Find where the given text appears and provide that cell's center as [x, y] coordinate. 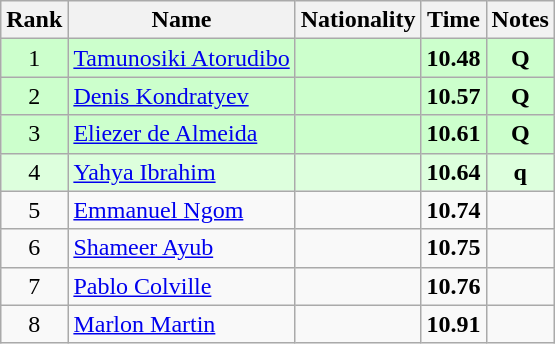
8 [34, 324]
Time [454, 20]
Nationality [358, 20]
10.48 [454, 58]
10.57 [454, 96]
Shameer Ayub [182, 248]
6 [34, 248]
Rank [34, 20]
10.75 [454, 248]
Denis Kondratyev [182, 96]
2 [34, 96]
Yahya Ibrahim [182, 172]
10.91 [454, 324]
10.74 [454, 210]
1 [34, 58]
4 [34, 172]
3 [34, 134]
10.61 [454, 134]
7 [34, 286]
10.76 [454, 286]
Notes [520, 20]
Emmanuel Ngom [182, 210]
5 [34, 210]
10.64 [454, 172]
Name [182, 20]
Eliezer de Almeida [182, 134]
q [520, 172]
Tamunosiki Atorudibo [182, 58]
Marlon Martin [182, 324]
Pablo Colville [182, 286]
